Capture the cell that displays the provided text and extract its (X, Y) central coordinate. 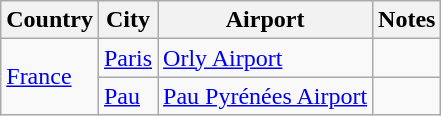
Notes (407, 20)
France (50, 77)
Country (50, 20)
Orly Airport (266, 58)
Paris (128, 58)
Pau (128, 96)
City (128, 20)
Airport (266, 20)
Pau Pyrénées Airport (266, 96)
